Search for the cell housing the specified text and yield its (x, y) center coordinate. 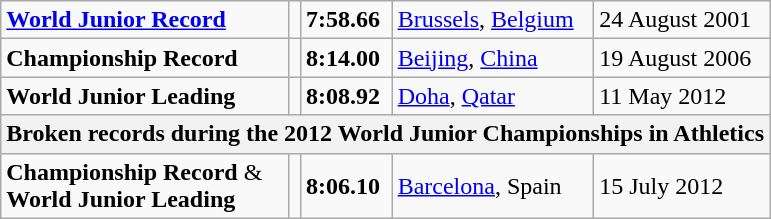
7:58.66 (346, 20)
15 July 2012 (682, 186)
Championship Record (145, 58)
World Junior Leading (145, 96)
World Junior Record (145, 20)
Broken records during the 2012 World Junior Championships in Athletics (386, 134)
19 August 2006 (682, 58)
24 August 2001 (682, 20)
8:14.00 (346, 58)
Beijing, China (493, 58)
8:08.92 (346, 96)
Barcelona, Spain (493, 186)
11 May 2012 (682, 96)
Doha, Qatar (493, 96)
Brussels, Belgium (493, 20)
Championship Record &World Junior Leading (145, 186)
8:06.10 (346, 186)
